Search for the cell housing the specified text and yield its [x, y] center coordinate. 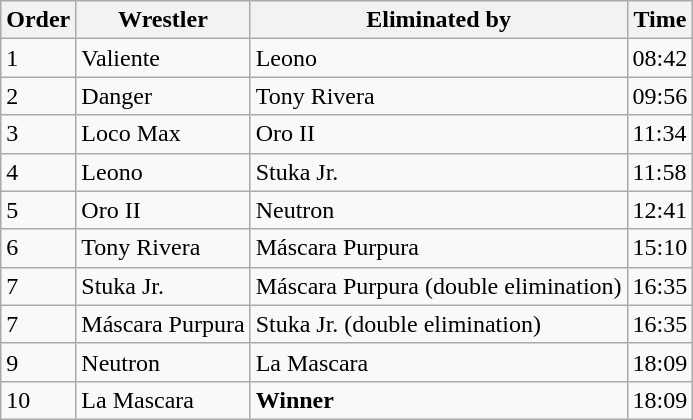
10 [38, 400]
9 [38, 362]
5 [38, 210]
1 [38, 58]
Stuka Jr. (double elimination) [438, 324]
09:56 [660, 96]
Wrestler [163, 20]
12:41 [660, 210]
11:34 [660, 134]
Loco Max [163, 134]
08:42 [660, 58]
3 [38, 134]
Máscara Purpura (double elimination) [438, 286]
6 [38, 248]
15:10 [660, 248]
Winner [438, 400]
Eliminated by [438, 20]
Order [38, 20]
Time [660, 20]
Valiente [163, 58]
2 [38, 96]
11:58 [660, 172]
4 [38, 172]
Danger [163, 96]
